For the text-containing cell, return its midpoint in (X, Y) coordinate format. 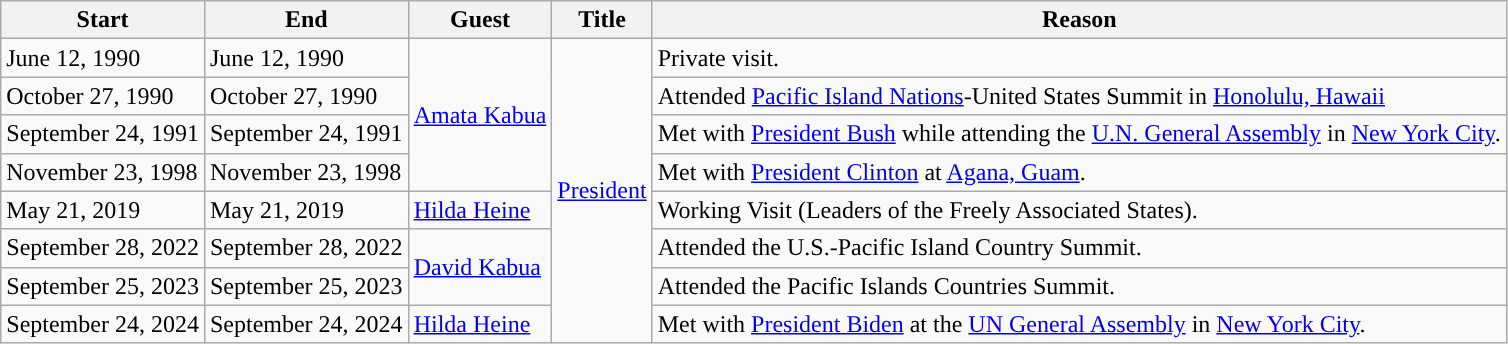
Start (103, 20)
President (602, 191)
Working Visit (Leaders of the Freely Associated States). (1079, 210)
Attended the U.S.-Pacific Island Country Summit. (1079, 248)
End (306, 20)
Reason (1079, 20)
Private visit. (1079, 58)
Met with President Biden at the UN General Assembly in New York City. (1079, 324)
Met with President Bush while attending the U.N. General Assembly in New York City. (1079, 134)
David Kabua (480, 267)
Amata Kabua (480, 115)
Guest (480, 20)
Met with President Clinton at Agana, Guam. (1079, 172)
Title (602, 20)
Attended the Pacific Islands Countries Summit. (1079, 286)
Attended Pacific Island Nations-United States Summit in Honolulu, Hawaii (1079, 96)
